Provide the [X, Y] coordinate of the cell's center where the given text is located.  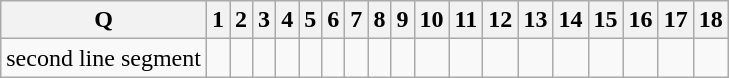
10 [432, 20]
16 [640, 20]
14 [570, 20]
Q [104, 20]
11 [466, 20]
1 [218, 20]
8 [380, 20]
5 [310, 20]
12 [500, 20]
6 [334, 20]
3 [264, 20]
2 [242, 20]
7 [356, 20]
4 [288, 20]
9 [402, 20]
17 [676, 20]
18 [710, 20]
13 [536, 20]
second line segment [104, 58]
15 [606, 20]
